Identify which cell holds the provided text, then report its (X, Y) central coordinate. 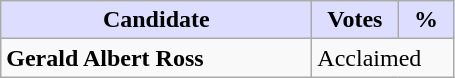
Votes (355, 20)
Gerald Albert Ross (156, 58)
% (426, 20)
Candidate (156, 20)
Acclaimed (383, 58)
